Search for the cell housing the specified text and yield its [X, Y] center coordinate. 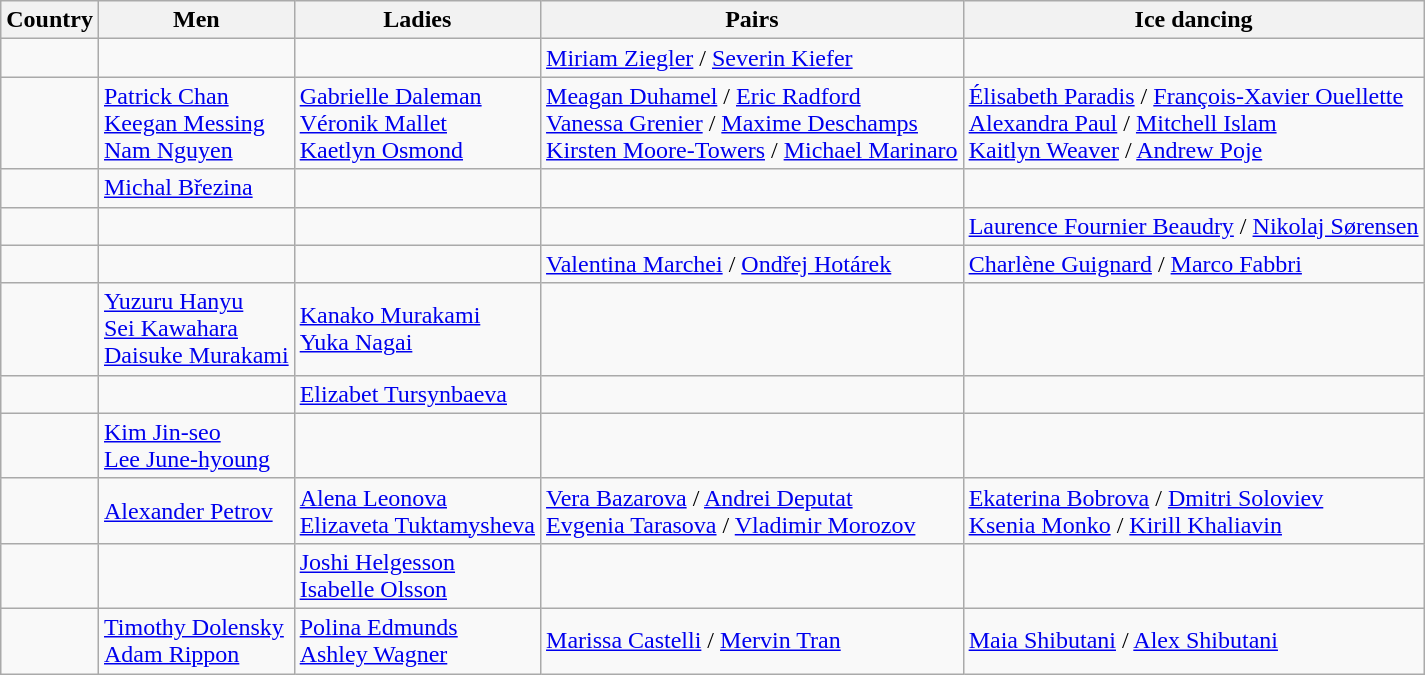
Kanako Murakami Yuka Nagai [417, 329]
Polina Edmunds Ashley Wagner [417, 640]
Valentina Marchei / Ondřej Hotárek [752, 264]
Élisabeth Paradis / François-Xavier Ouellette Alexandra Paul / Mitchell Islam Kaitlyn Weaver / Andrew Poje [1194, 123]
Michal Březina [196, 188]
Miriam Ziegler / Severin Kiefer [752, 58]
Timothy Dolensky Adam Rippon [196, 640]
Ladies [417, 20]
Kim Jin-seo Lee June-hyoung [196, 446]
Marissa Castelli / Mervin Tran [752, 640]
Ice dancing [1194, 20]
Patrick Chan Keegan Messing Nam Nguyen [196, 123]
Joshi Helgesson Isabelle Olsson [417, 576]
Meagan Duhamel / Eric Radford Vanessa Grenier / Maxime Deschamps Kirsten Moore-Towers / Michael Marinaro [752, 123]
Elizabet Tursynbaeva [417, 394]
Alexander Petrov [196, 510]
Men [196, 20]
Maia Shibutani / Alex Shibutani [1194, 640]
Country [50, 20]
Yuzuru Hanyu Sei Kawahara Daisuke Murakami [196, 329]
Vera Bazarova / Andrei Deputat Evgenia Tarasova / Vladimir Morozov [752, 510]
Pairs [752, 20]
Ekaterina Bobrova / Dmitri Soloviev Ksenia Monko / Kirill Khaliavin [1194, 510]
Laurence Fournier Beaudry / Nikolaj Sørensen [1194, 226]
Alena Leonova Elizaveta Tuktamysheva [417, 510]
Charlène Guignard / Marco Fabbri [1194, 264]
Gabrielle Daleman Véronik Mallet Kaetlyn Osmond [417, 123]
